Capture the cell that displays the provided text and extract its [X, Y] central coordinate. 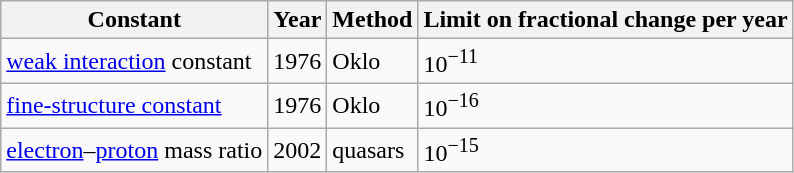
Method [372, 20]
electron–proton mass ratio [134, 150]
Year [298, 20]
2002 [298, 150]
10−16 [606, 106]
10−15 [606, 150]
fine-structure constant [134, 106]
weak interaction constant [134, 62]
10−11 [606, 62]
quasars [372, 150]
Limit on fractional change per year [606, 20]
Constant [134, 20]
